Locate the cell with the specified text and output its (X, Y) center coordinate. 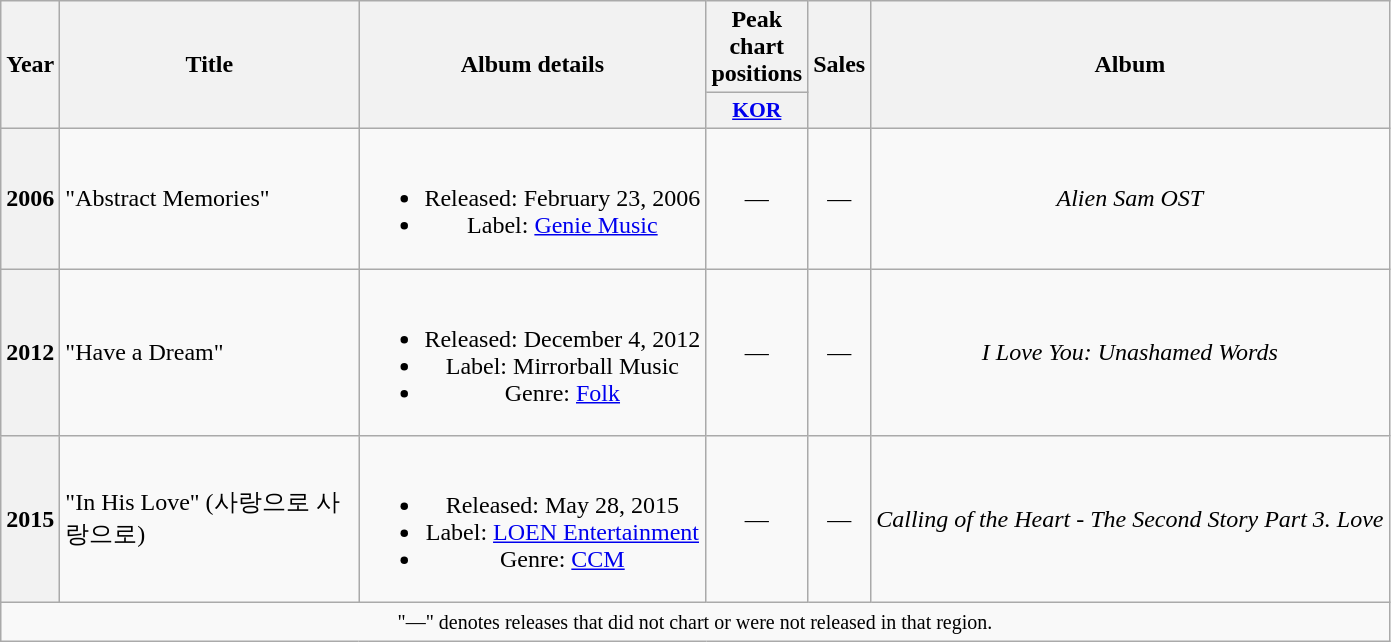
2006 (30, 198)
Album details (532, 65)
"—" denotes releases that did not chart or were not released in that region. (695, 622)
KOR (757, 111)
"In His Love" (사랑으로 사랑으로) (210, 520)
"Abstract Memories" (210, 198)
"Have a Dream" (210, 352)
2015 (30, 520)
Title (210, 65)
Album (1130, 65)
Released: February 23, 2006Label: Genie Music (532, 198)
Year (30, 65)
Released: December 4, 2012Label: Mirrorball MusicGenre: Folk (532, 352)
Calling of the Heart - The Second Story Part 3. Love (1130, 520)
I Love You: Unashamed Words (1130, 352)
Sales (840, 65)
Alien Sam OST (1130, 198)
Released: May 28, 2015Label: LOEN EntertainmentGenre: CCM (532, 520)
2012 (30, 352)
Peak chartpositions (757, 47)
